From the cell containing the given text, extract its center point as (X, Y) coordinate. 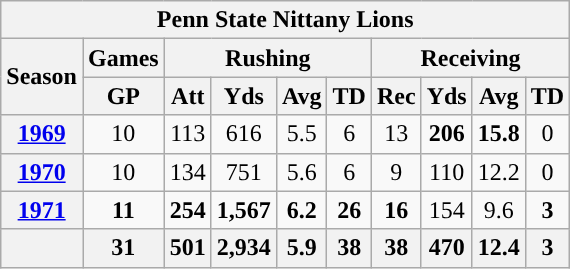
Penn State Nittany Lions (286, 20)
Games (123, 58)
16 (396, 210)
12.2 (498, 172)
11 (123, 210)
110 (446, 172)
5.5 (302, 134)
616 (244, 134)
GP (123, 96)
2,934 (244, 248)
Season (42, 77)
13 (396, 134)
26 (349, 210)
Att (188, 96)
15.8 (498, 134)
9.6 (498, 210)
9 (396, 172)
113 (188, 134)
5.9 (302, 248)
Rushing (268, 58)
134 (188, 172)
1971 (42, 210)
5.6 (302, 172)
Rec (396, 96)
12.4 (498, 248)
31 (123, 248)
Receiving (470, 58)
254 (188, 210)
1969 (42, 134)
1,567 (244, 210)
501 (188, 248)
751 (244, 172)
206 (446, 134)
6.2 (302, 210)
154 (446, 210)
470 (446, 248)
1970 (42, 172)
